Locate the cell with the specified text and output its [X, Y] center coordinate. 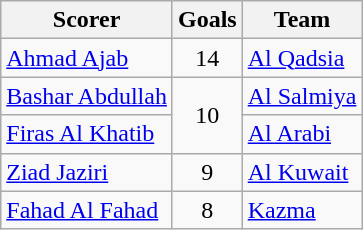
Goals [207, 20]
Scorer [87, 20]
Bashar Abdullah [87, 96]
14 [207, 58]
Al Arabi [302, 134]
Ahmad Ajab [87, 58]
Fahad Al Fahad [87, 210]
Team [302, 20]
9 [207, 172]
Ziad Jaziri [87, 172]
8 [207, 210]
Al Qadsia [302, 58]
Al Salmiya [302, 96]
Kazma [302, 210]
Firas Al Khatib [87, 134]
Al Kuwait [302, 172]
10 [207, 115]
